Find where the given text appears and provide that cell's center as (X, Y) coordinate. 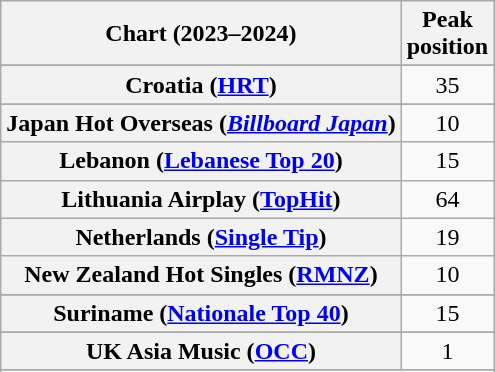
Netherlands (Single Tip) (201, 237)
Croatia (HRT) (201, 85)
New Zealand Hot Singles (RMNZ) (201, 275)
Lithuania Airplay (TopHit) (201, 199)
Suriname (Nationale Top 40) (201, 313)
35 (447, 85)
Peakposition (447, 34)
1 (447, 351)
64 (447, 199)
Japan Hot Overseas (Billboard Japan) (201, 123)
Chart (2023–2024) (201, 34)
Lebanon (Lebanese Top 20) (201, 161)
19 (447, 237)
UK Asia Music (OCC) (201, 351)
